Return the [x, y] coordinate for the center point of the cell that contains the specified text.  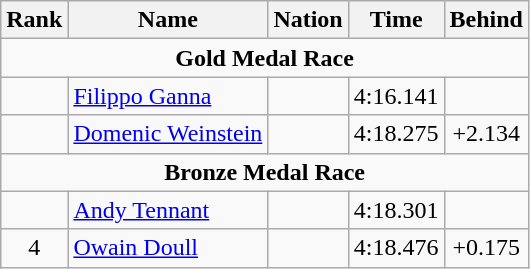
Filippo Ganna [168, 96]
Andy Tennant [168, 210]
4:18.476 [396, 248]
4:18.275 [396, 134]
4:18.301 [396, 210]
4 [34, 248]
+2.134 [486, 134]
Name [168, 20]
4:16.141 [396, 96]
Behind [486, 20]
Rank [34, 20]
Owain Doull [168, 248]
Gold Medal Race [265, 58]
Nation [308, 20]
Bronze Medal Race [265, 172]
Domenic Weinstein [168, 134]
+0.175 [486, 248]
Time [396, 20]
